Capture the cell that displays the provided text and extract its (x, y) central coordinate. 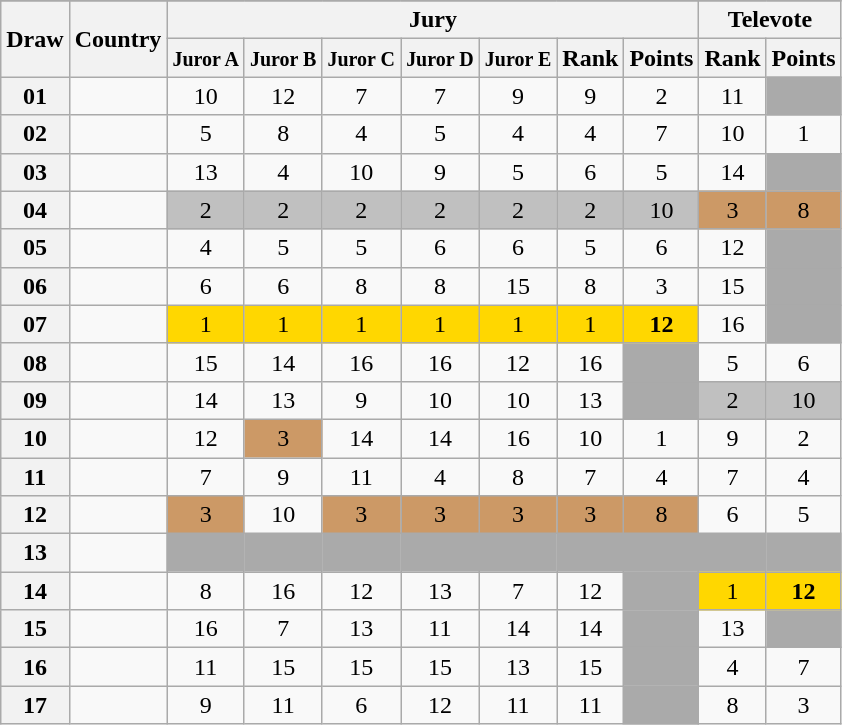
Country (118, 39)
04 (35, 210)
08 (35, 362)
01 (35, 96)
Jury (433, 20)
Juror D (440, 58)
17 (35, 705)
Draw (35, 39)
02 (35, 134)
Juror B (283, 58)
07 (35, 324)
Juror C (362, 58)
Televote (770, 20)
Juror E (518, 58)
06 (35, 286)
05 (35, 248)
03 (35, 172)
09 (35, 400)
Juror A (206, 58)
